Search for the cell housing the specified text and yield its [X, Y] center coordinate. 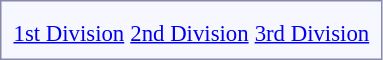
3rd Division [312, 33]
1st Division [69, 33]
2nd Division [190, 33]
